Return [x, y] of the center of cell containing provided text 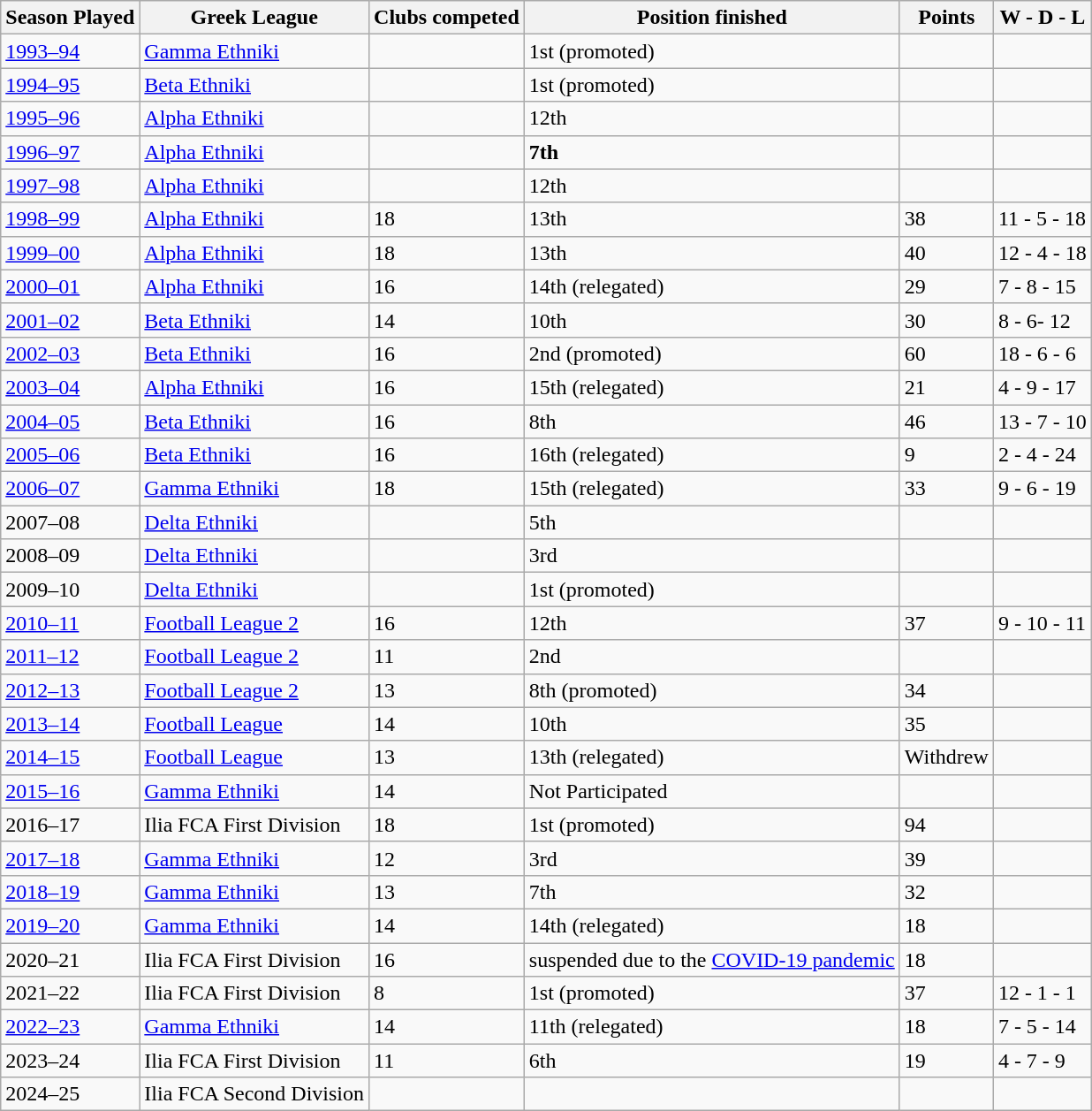
Clubs competed [447, 18]
7 - 5 - 14 [1043, 1027]
1998–99 [71, 219]
2008–09 [71, 556]
2020–21 [71, 959]
2022–23 [71, 1027]
2007–08 [71, 522]
1999–00 [71, 253]
2023–24 [71, 1061]
8th (promoted) [712, 690]
8 - 6- 12 [1043, 320]
Position finished [712, 18]
12 [447, 858]
13th (relegated) [712, 757]
12 - 4 - 18 [1043, 253]
11th (relegated) [712, 1027]
2018–19 [71, 892]
21 [946, 387]
Not Participated [712, 791]
6th [712, 1061]
2024–25 [71, 1094]
1993–94 [71, 51]
Season Played [71, 18]
2nd (promoted) [712, 354]
2 - 4 - 24 [1043, 455]
30 [946, 320]
8th [712, 422]
33 [946, 489]
2005–06 [71, 455]
94 [946, 825]
2011–12 [71, 657]
9 - 6 - 19 [1043, 489]
2009–10 [71, 590]
2003–04 [71, 387]
1994–95 [71, 85]
1997–98 [71, 186]
8 [447, 993]
13 - 7 - 10 [1043, 422]
2010–11 [71, 623]
2nd [712, 657]
2004–05 [71, 422]
1996–97 [71, 152]
2017–18 [71, 858]
W - D - L [1043, 18]
5th [712, 522]
Points [946, 18]
12 - 1 - 1 [1043, 993]
2006–07 [71, 489]
32 [946, 892]
2014–15 [71, 757]
2000–01 [71, 286]
Ilia FCA Second Division [254, 1094]
9 [946, 455]
4 - 9 - 17 [1043, 387]
2015–16 [71, 791]
29 [946, 286]
Withdrew [946, 757]
2012–13 [71, 690]
16th (relegated) [712, 455]
35 [946, 724]
2002–03 [71, 354]
18 - 6 - 6 [1043, 354]
1995–96 [71, 118]
11 - 5 - 18 [1043, 219]
suspended due to the COVID-19 pandemic [712, 959]
2016–17 [71, 825]
40 [946, 253]
19 [946, 1061]
7 - 8 - 15 [1043, 286]
34 [946, 690]
2013–14 [71, 724]
9 - 10 - 11 [1043, 623]
38 [946, 219]
39 [946, 858]
Greek League [254, 18]
46 [946, 422]
4 - 7 - 9 [1043, 1061]
60 [946, 354]
2001–02 [71, 320]
2019–20 [71, 925]
2021–22 [71, 993]
